Identify which cell holds the provided text, then report its (X, Y) central coordinate. 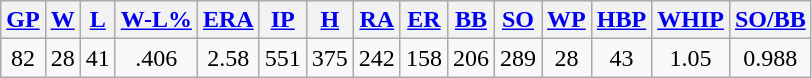
BB (470, 20)
551 (282, 58)
IP (282, 20)
242 (376, 58)
HBP (621, 20)
ER (424, 20)
82 (23, 58)
W (62, 20)
RA (376, 20)
WHIP (691, 20)
206 (470, 58)
WP (567, 20)
289 (518, 58)
2.58 (228, 58)
.406 (156, 58)
158 (424, 58)
ERA (228, 20)
H (330, 20)
43 (621, 58)
L (98, 20)
SO (518, 20)
375 (330, 58)
SO/BB (770, 20)
0.988 (770, 58)
1.05 (691, 58)
41 (98, 58)
W-L% (156, 20)
GP (23, 20)
